Capture the cell that displays the provided text and extract its (X, Y) central coordinate. 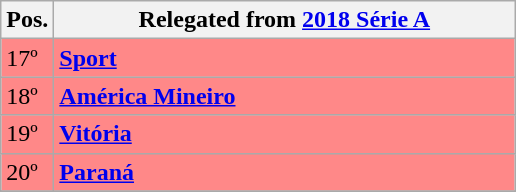
18º (28, 96)
17º (28, 58)
América Mineiro (284, 96)
Sport (284, 58)
19º (28, 134)
Paraná (284, 172)
Relegated from 2018 Série A (284, 20)
Vitória (284, 134)
20º (28, 172)
Pos. (28, 20)
